Search for the cell housing the specified text and yield its [X, Y] center coordinate. 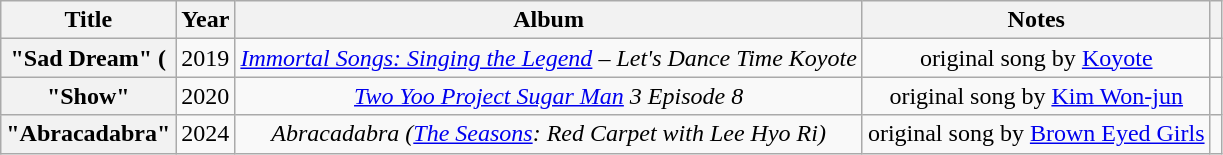
Immortal Songs: Singing the Legend – Let's Dance Time Koyote [548, 58]
Album [548, 20]
2024 [206, 134]
Abracadabra (The Seasons: Red Carpet with Lee Hyo Ri) [548, 134]
Notes [1036, 20]
original song by Koyote [1036, 58]
original song by Kim Won-jun [1036, 96]
"Show" [88, 96]
Two Yoo Project Sugar Man 3 Episode 8 [548, 96]
2019 [206, 58]
"Sad Dream" ( [88, 58]
"Abracadabra" [88, 134]
original song by Brown Eyed Girls [1036, 134]
2020 [206, 96]
Title [88, 20]
Year [206, 20]
